Pinpoint the cell where the given text exists, returning its [X, Y] midpoint coordinate. 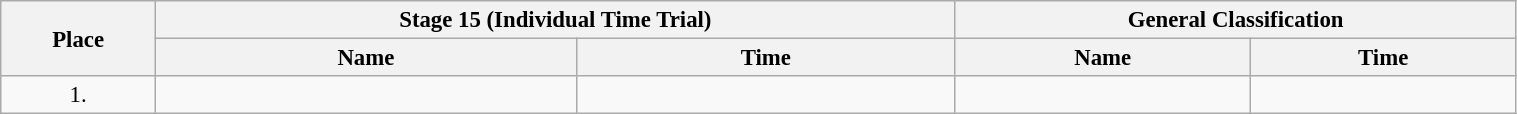
Place [78, 38]
General Classification [1236, 20]
Stage 15 (Individual Time Trial) [555, 20]
1. [78, 95]
